Output the [X, Y] coordinate of the center of the cell containing the given text.  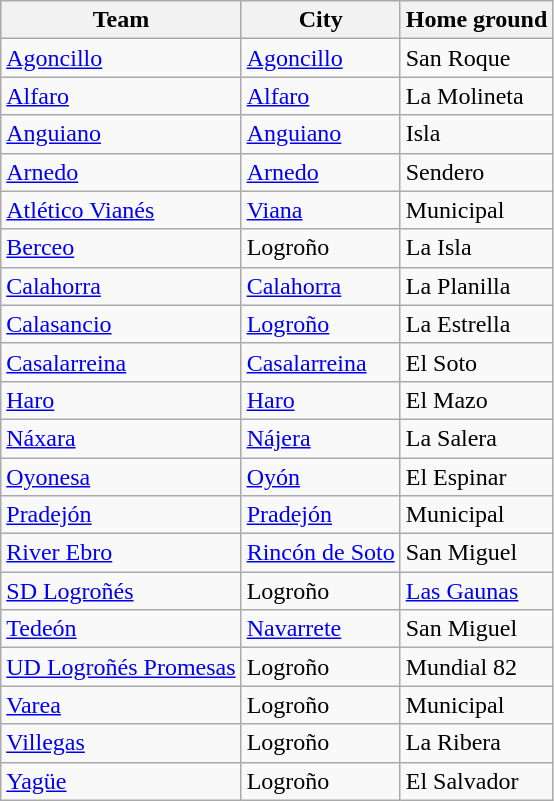
Oyonesa [121, 477]
Náxara [121, 438]
El Espinar [476, 477]
La Ribera [476, 743]
Yagüe [121, 781]
Oyón [320, 477]
Nájera [320, 438]
El Mazo [476, 400]
Navarrete [320, 629]
Rincón de Soto [320, 553]
El Salvador [476, 781]
Tedeón [121, 629]
Las Gaunas [476, 591]
SD Logroñés [121, 591]
Villegas [121, 743]
Varea [121, 705]
La Estrella [476, 324]
Isla [476, 134]
San Roque [476, 58]
Home ground [476, 20]
Viana [320, 210]
River Ebro [121, 553]
Atlético Vianés [121, 210]
La Salera [476, 438]
Sendero [476, 172]
Team [121, 20]
City [320, 20]
Calasancio [121, 324]
La Molineta [476, 96]
El Soto [476, 362]
Mundial 82 [476, 667]
La Isla [476, 248]
La Planilla [476, 286]
Berceo [121, 248]
UD Logroñés Promesas [121, 667]
